Return the (x, y) coordinate for the center point of the cell that contains the specified text.  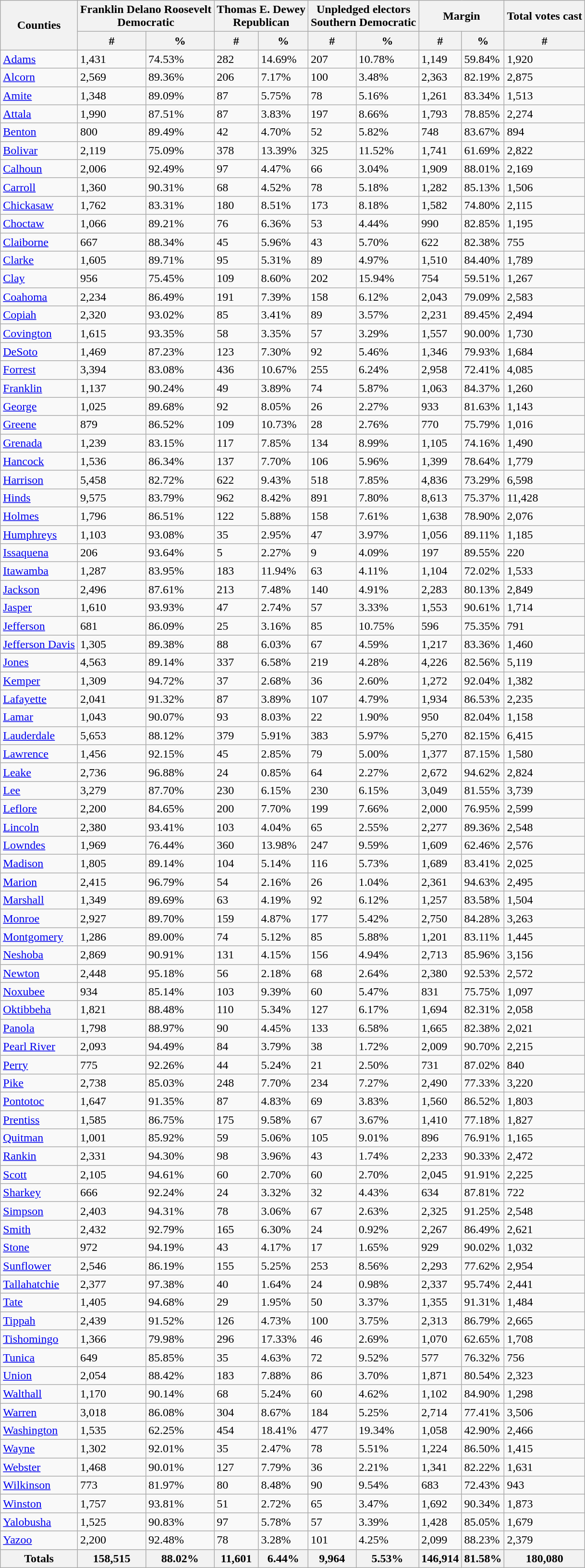
74.16% (483, 443)
89.09% (180, 96)
Madison (39, 864)
126 (236, 1321)
1,415 (545, 1449)
59.84% (483, 59)
86.75% (180, 1120)
1,689 (440, 864)
2,320 (111, 315)
2,379 (545, 1540)
831 (440, 992)
247 (332, 845)
86.53% (483, 699)
213 (236, 589)
2,169 (545, 169)
83.34% (483, 96)
1,490 (545, 443)
Alcorn (39, 77)
89.00% (180, 937)
3,739 (545, 790)
92.01% (180, 1449)
Warren (39, 1412)
1,001 (111, 1138)
2.72% (283, 1504)
90.31% (180, 187)
81.63% (483, 406)
8.42% (283, 498)
2.16% (283, 882)
Tate (39, 1302)
1.95% (283, 1302)
1,638 (440, 516)
94.68% (180, 1302)
84.28% (483, 919)
2.18% (283, 973)
1,272 (440, 681)
Jackson (39, 589)
Bolivar (39, 150)
220 (545, 553)
89.11% (483, 535)
1.64% (283, 1284)
202 (332, 279)
83.15% (180, 443)
2,466 (545, 1431)
2,439 (111, 1321)
1,456 (111, 754)
1,513 (545, 96)
1,665 (440, 1028)
773 (111, 1485)
1,757 (111, 1504)
George (39, 406)
94.61% (180, 1175)
2.50% (387, 1065)
4.70% (283, 132)
3.06% (283, 1211)
1,585 (111, 1120)
Rankin (39, 1156)
1,309 (111, 681)
90.91% (180, 955)
3.48% (387, 77)
9.58% (283, 1120)
8.03% (283, 717)
3.79% (283, 1046)
3,156 (545, 955)
180 (236, 205)
1,610 (111, 608)
1,510 (440, 260)
75.35% (483, 626)
89.49% (180, 132)
3.16% (283, 626)
2,045 (440, 1175)
2,225 (545, 1175)
1,165 (545, 1138)
80.13% (483, 589)
75.45% (180, 279)
7.17% (283, 77)
83.36% (483, 644)
94.31% (180, 1211)
83.79% (180, 498)
2,490 (440, 1083)
Thomas E. DeweyRepublican (261, 16)
1,355 (440, 1302)
1,504 (545, 900)
962 (236, 498)
7.39% (283, 297)
76.32% (483, 1357)
Calhoun (39, 169)
10.75% (387, 626)
1,631 (545, 1467)
155 (236, 1266)
75.09% (180, 150)
1,793 (440, 114)
2,041 (111, 699)
50 (332, 1302)
38 (332, 1046)
88.02% (180, 1558)
5.46% (387, 352)
683 (440, 1485)
1,286 (111, 937)
1.72% (387, 1046)
1,341 (440, 1467)
4.25% (387, 1540)
75.37% (483, 498)
9,575 (111, 498)
92.26% (180, 1065)
4.11% (387, 571)
8,613 (440, 498)
2,099 (440, 1540)
2,277 (440, 827)
93.64% (180, 553)
76.91% (483, 1138)
3.75% (387, 1321)
2,361 (440, 882)
1,909 (440, 169)
2,363 (440, 77)
82.31% (483, 1010)
1,694 (440, 1010)
2,313 (440, 1321)
8.48% (283, 1485)
2,215 (545, 1046)
82.56% (483, 662)
88.97% (180, 1028)
2,875 (545, 77)
Scott (39, 1175)
1,405 (111, 1302)
75.79% (483, 425)
3,394 (111, 370)
Jasper (39, 608)
3,263 (545, 919)
74.53% (180, 59)
2,599 (545, 808)
1,143 (545, 406)
159 (236, 919)
Marshall (39, 900)
7.30% (283, 352)
Pontotoc (39, 1101)
Hancock (39, 461)
1,043 (111, 717)
116 (332, 864)
2,000 (440, 808)
4.43% (387, 1193)
1,692 (440, 1504)
2,495 (545, 882)
83.58% (483, 900)
DeSoto (39, 352)
25 (236, 626)
87.23% (180, 352)
91.32% (180, 699)
104 (236, 864)
2.68% (283, 681)
2,119 (111, 150)
93 (236, 717)
3.04% (387, 169)
1,058 (440, 1431)
79.93% (483, 352)
62.46% (483, 845)
3.41% (283, 315)
2,006 (111, 169)
85.03% (180, 1083)
929 (440, 1248)
86.50% (483, 1449)
Tallahatchie (39, 1284)
2,234 (111, 297)
91.35% (180, 1101)
4.44% (387, 223)
5.00% (387, 754)
165 (236, 1229)
88.23% (483, 1540)
2,267 (440, 1229)
78.90% (483, 516)
9.43% (283, 479)
93.02% (180, 315)
1,348 (111, 96)
956 (111, 279)
8.56% (387, 1266)
77.41% (483, 1412)
5.73% (387, 864)
2,093 (111, 1046)
49 (236, 388)
1,796 (111, 516)
133 (332, 1028)
6.24% (387, 370)
3.37% (387, 1302)
1,104 (440, 571)
1,536 (111, 461)
Lincoln (39, 827)
89.21% (180, 223)
Counties (39, 25)
90.34% (483, 1504)
1,553 (440, 608)
3,220 (545, 1083)
933 (440, 406)
2,441 (545, 1284)
1,445 (545, 937)
11,428 (545, 498)
894 (545, 132)
1,224 (440, 1449)
Lee (39, 790)
72 (332, 1357)
91.25% (483, 1211)
666 (111, 1193)
1,346 (440, 352)
972 (111, 1248)
1,185 (545, 535)
3,049 (440, 790)
1,934 (440, 699)
6.36% (283, 223)
191 (236, 297)
83.08% (180, 370)
234 (332, 1083)
82.19% (483, 77)
76 (236, 223)
92.49% (180, 169)
Smith (39, 1229)
1,217 (440, 644)
76.95% (483, 808)
Yalobusha (39, 1522)
84.37% (483, 388)
2.69% (387, 1339)
78.85% (483, 114)
80.54% (483, 1375)
81.97% (180, 1485)
1,056 (440, 535)
2,293 (440, 1266)
51 (236, 1504)
134 (332, 443)
82.72% (180, 479)
11,601 (236, 1558)
91.52% (180, 1321)
2,009 (440, 1046)
6.30% (283, 1229)
Montgomery (39, 937)
3.35% (283, 333)
1.04% (387, 882)
Lauderdale (39, 735)
2,115 (545, 205)
1,260 (545, 388)
1,741 (440, 150)
5.16% (387, 96)
58 (236, 333)
52 (332, 132)
Noxubee (39, 992)
84.90% (483, 1394)
86.08% (180, 1412)
1,298 (545, 1394)
87.81% (483, 1193)
95.18% (180, 973)
83.41% (483, 864)
Webster (39, 1467)
1,410 (440, 1120)
4.91% (387, 589)
2,025 (545, 864)
0.98% (387, 1284)
62.65% (483, 1339)
Lowndes (39, 845)
5.53% (387, 1558)
1,170 (111, 1394)
Union (39, 1375)
75.75% (483, 992)
378 (236, 150)
748 (440, 132)
2.95% (283, 535)
634 (440, 1193)
87.61% (180, 589)
86 (332, 1375)
90.33% (483, 1156)
2.55% (387, 827)
83.67% (483, 132)
79 (332, 754)
304 (236, 1412)
94.72% (180, 681)
28 (332, 425)
2,054 (111, 1375)
3.96% (283, 1156)
2.21% (387, 1467)
Quitman (39, 1138)
2.76% (387, 425)
Marion (39, 882)
88.12% (180, 735)
1.74% (387, 1156)
3.28% (283, 1540)
93.93% (180, 608)
56 (236, 973)
9.52% (387, 1357)
2,494 (545, 315)
1,305 (111, 644)
87.70% (180, 790)
184 (332, 1412)
85.96% (483, 955)
4.15% (283, 955)
87.51% (180, 114)
3.67% (387, 1120)
8.67% (283, 1412)
Adams (39, 59)
13.98% (283, 845)
990 (440, 223)
1,460 (545, 644)
83.11% (483, 937)
722 (545, 1193)
2,105 (111, 1175)
Claiborne (39, 242)
92.79% (180, 1229)
88.34% (180, 242)
29 (236, 1302)
Jones (39, 662)
Itawamba (39, 571)
93.81% (180, 1504)
4.28% (387, 662)
1,871 (440, 1375)
83.31% (180, 205)
110 (236, 1010)
10.78% (387, 59)
2,235 (545, 699)
85.05% (483, 1522)
59.51% (483, 279)
4.45% (283, 1028)
754 (440, 279)
59 (236, 1138)
87.02% (483, 1065)
1,063 (440, 388)
1,239 (111, 443)
19.34% (387, 1431)
5.91% (283, 735)
Washington (39, 1431)
756 (545, 1357)
2,058 (545, 1010)
1.65% (387, 1248)
1,789 (545, 260)
1,609 (440, 845)
5.87% (387, 388)
2,377 (111, 1284)
454 (236, 1431)
Monroe (39, 919)
Carroll (39, 187)
255 (332, 370)
82.04% (483, 717)
4.52% (283, 187)
92.53% (483, 973)
2,927 (111, 919)
Humphreys (39, 535)
5.47% (387, 992)
6,598 (545, 479)
1,535 (111, 1431)
219 (332, 662)
1,557 (440, 333)
1,468 (111, 1467)
18.41% (283, 1431)
4.17% (283, 1248)
40 (236, 1284)
4.73% (283, 1321)
7.48% (283, 589)
1,360 (111, 187)
84.40% (483, 260)
93.08% (180, 535)
Kemper (39, 681)
89.55% (483, 553)
89.69% (180, 900)
5.18% (387, 187)
1,105 (440, 443)
950 (440, 717)
90.24% (180, 388)
81.55% (483, 790)
2,672 (440, 772)
105 (332, 1138)
2,583 (545, 297)
Amite (39, 96)
Lamar (39, 717)
5.51% (387, 1449)
72.43% (483, 1485)
7.79% (283, 1467)
Tippah (39, 1321)
175 (236, 1120)
158,515 (111, 1558)
4.83% (283, 1101)
96.88% (180, 772)
Copiah (39, 315)
Grenada (39, 443)
94.63% (483, 882)
17 (332, 1248)
82.85% (483, 223)
94.30% (180, 1156)
Totals (39, 1558)
76.44% (180, 845)
80 (236, 1485)
Covington (39, 333)
2,738 (111, 1083)
360 (236, 845)
934 (111, 992)
11.52% (387, 150)
14.69% (283, 59)
Winston (39, 1504)
800 (111, 132)
77.18% (483, 1120)
88.42% (180, 1375)
137 (236, 461)
5.31% (283, 260)
Simpson (39, 1211)
2,325 (440, 1211)
1,103 (111, 535)
64 (332, 772)
1,920 (545, 59)
4,563 (111, 662)
1,287 (111, 571)
21 (332, 1065)
1,431 (111, 59)
17.33% (283, 1339)
5.12% (283, 937)
22 (332, 717)
0.85% (283, 772)
896 (440, 1138)
282 (236, 59)
86.34% (180, 461)
5.70% (387, 242)
1,730 (545, 333)
1,580 (545, 754)
943 (545, 1485)
2,472 (545, 1156)
Choctaw (39, 223)
2,824 (545, 772)
3.47% (387, 1504)
2,415 (111, 882)
Oktibbeha (39, 1010)
5.14% (283, 864)
4.97% (387, 260)
Jefferson (39, 626)
Prentiss (39, 1120)
84 (236, 1046)
Unpledged electorsSouthern Democratic (363, 16)
1,873 (545, 1504)
Clay (39, 279)
Holmes (39, 516)
2,337 (440, 1284)
13.39% (283, 150)
1,201 (440, 937)
54 (236, 882)
78.64% (483, 461)
891 (332, 498)
72.41% (483, 370)
248 (236, 1083)
4.87% (283, 919)
1,798 (111, 1028)
1,016 (545, 425)
177 (332, 919)
82.15% (483, 735)
1,803 (545, 1101)
46 (332, 1339)
61.69% (483, 150)
2,713 (440, 955)
90.01% (180, 1467)
5,653 (111, 735)
1,158 (545, 717)
2.60% (387, 681)
88.01% (483, 169)
4,836 (440, 479)
1,582 (440, 205)
1,647 (111, 1101)
91.91% (483, 1175)
1,137 (111, 388)
Hinds (39, 498)
86.51% (180, 516)
91.31% (483, 1302)
Panola (39, 1028)
90.14% (180, 1394)
Wayne (39, 1449)
5.78% (283, 1522)
2,233 (440, 1156)
Margin (462, 16)
Tunica (39, 1357)
73.29% (483, 479)
85.13% (483, 187)
Sunflower (39, 1266)
5.97% (387, 735)
Franklin Delano RooseveltDemocratic (146, 16)
93.41% (180, 827)
2,283 (440, 589)
1,066 (111, 223)
667 (111, 242)
85.85% (180, 1357)
1,684 (545, 352)
2,403 (111, 1211)
Jefferson Davis (39, 644)
4.63% (283, 1357)
92.48% (180, 1540)
7.80% (387, 498)
596 (440, 626)
62.25% (180, 1431)
1,714 (545, 608)
2,331 (111, 1156)
436 (236, 370)
2,323 (545, 1375)
3.97% (387, 535)
2,572 (545, 973)
9.39% (283, 992)
Greene (39, 425)
2,576 (545, 845)
53 (332, 223)
2,076 (545, 516)
1,615 (111, 333)
Clarke (39, 260)
791 (545, 626)
7.66% (387, 808)
1,762 (111, 205)
89.70% (180, 919)
2,274 (545, 114)
Perry (39, 1065)
2,432 (111, 1229)
7.61% (387, 516)
90.07% (180, 717)
94.49% (180, 1046)
5.06% (283, 1138)
253 (332, 1266)
Attala (39, 114)
3.70% (387, 1375)
117 (236, 443)
1,267 (545, 279)
98 (236, 1156)
42.90% (483, 1431)
92.15% (180, 754)
8.05% (283, 406)
79.98% (180, 1339)
2,736 (111, 772)
1,525 (111, 1522)
4.79% (387, 699)
1,506 (545, 187)
3.57% (387, 315)
2,714 (440, 1412)
Leake (39, 772)
2.64% (387, 973)
3.39% (387, 1522)
83.95% (180, 571)
2,448 (111, 973)
8.18% (387, 205)
2,849 (545, 589)
577 (440, 1357)
1,257 (440, 900)
2,665 (545, 1321)
5,458 (111, 479)
1,827 (545, 1120)
85.92% (180, 1138)
2,569 (111, 77)
649 (111, 1357)
10.73% (283, 425)
1,261 (440, 96)
77.33% (483, 1083)
337 (236, 662)
1,149 (440, 59)
90.00% (483, 333)
44 (236, 1065)
69 (332, 1101)
32 (332, 1193)
86.79% (483, 1321)
4.62% (387, 1394)
5.42% (387, 919)
140 (332, 589)
2,231 (440, 315)
93.35% (180, 333)
1,484 (545, 1302)
90.70% (483, 1046)
77.62% (483, 1266)
879 (111, 425)
200 (236, 808)
89.71% (180, 260)
2,043 (440, 297)
180,080 (545, 1558)
122 (236, 516)
2.85% (283, 754)
2,021 (545, 1028)
6.44% (283, 1558)
15.94% (387, 279)
1,679 (545, 1522)
85.14% (180, 992)
1,779 (545, 461)
1,097 (545, 992)
6,415 (545, 735)
4,085 (545, 370)
Lawrence (39, 754)
755 (545, 242)
74.80% (483, 205)
2,496 (111, 589)
81.58% (483, 1558)
5.75% (283, 96)
2,750 (440, 919)
1,070 (440, 1339)
4.09% (387, 553)
6.17% (387, 1010)
Pearl River (39, 1046)
96.79% (180, 882)
840 (545, 1065)
325 (332, 150)
86.09% (180, 626)
1,302 (111, 1449)
4,226 (440, 662)
Sharkey (39, 1193)
3.29% (387, 333)
9.59% (387, 845)
Benton (39, 132)
92.04% (483, 681)
Total votes cast (545, 16)
2.47% (283, 1449)
156 (332, 955)
296 (236, 1339)
90.02% (483, 1248)
92.24% (180, 1193)
94.62% (483, 772)
207 (332, 59)
101 (332, 1540)
1.90% (387, 717)
Neshoba (39, 955)
1,560 (440, 1101)
2.74% (283, 608)
Chickasaw (39, 205)
2.63% (387, 1211)
Harrison (39, 479)
82.22% (483, 1467)
Wilkinson (39, 1485)
95.74% (483, 1284)
107 (332, 699)
1,349 (111, 900)
770 (440, 425)
Lafayette (39, 699)
3.32% (283, 1193)
72.02% (483, 571)
9 (332, 553)
1,382 (545, 681)
Pike (39, 1083)
131 (236, 955)
7.88% (283, 1375)
1,990 (111, 114)
86.19% (180, 1266)
Newton (39, 973)
4.19% (283, 900)
95 (236, 260)
10.67% (283, 370)
379 (236, 735)
681 (111, 626)
Leflore (39, 808)
84.65% (180, 808)
5,119 (545, 662)
518 (332, 479)
4.47% (283, 169)
4.59% (387, 644)
Yazoo (39, 1540)
9,964 (332, 1558)
3,279 (111, 790)
123 (236, 352)
8.99% (387, 443)
2,954 (545, 1266)
1,195 (545, 223)
Franklin (39, 388)
Coahoma (39, 297)
94.19% (180, 1248)
90.83% (180, 1522)
146,914 (440, 1558)
4.04% (283, 827)
88.48% (180, 1010)
1,605 (111, 260)
6.03% (283, 644)
4.94% (387, 955)
2,958 (440, 370)
5.82% (387, 132)
66 (332, 169)
1,032 (545, 1248)
5.34% (283, 1010)
5,270 (440, 735)
1,428 (440, 1522)
7.27% (387, 1083)
88 (236, 644)
3,018 (111, 1412)
90.61% (483, 608)
0.92% (387, 1229)
731 (440, 1065)
1,282 (440, 187)
11.94% (283, 571)
8.66% (387, 114)
1,377 (440, 754)
8.60% (283, 279)
2,822 (545, 150)
2,621 (545, 1229)
1,805 (111, 864)
79.09% (483, 297)
97.38% (180, 1284)
1,708 (545, 1339)
775 (111, 1065)
383 (332, 735)
1,969 (111, 845)
1,469 (111, 352)
9.54% (387, 1485)
2,546 (111, 1266)
106 (332, 461)
37 (236, 681)
1,025 (111, 406)
477 (332, 1431)
3.33% (387, 608)
1,366 (111, 1339)
89.45% (483, 315)
Forrest (39, 370)
1,533 (545, 571)
5 (236, 553)
2,869 (111, 955)
173 (332, 205)
87.15% (483, 754)
199 (332, 808)
89.68% (180, 406)
Stone (39, 1248)
1,399 (440, 461)
Walthall (39, 1394)
42 (236, 132)
Tishomingo (39, 1339)
8.51% (283, 205)
89.38% (180, 644)
9.01% (387, 1138)
3,506 (545, 1412)
1,821 (111, 1010)
1,102 (440, 1394)
Issaquena (39, 553)
